Provide the (x, y) coordinate of the cell's center where the given text is located.  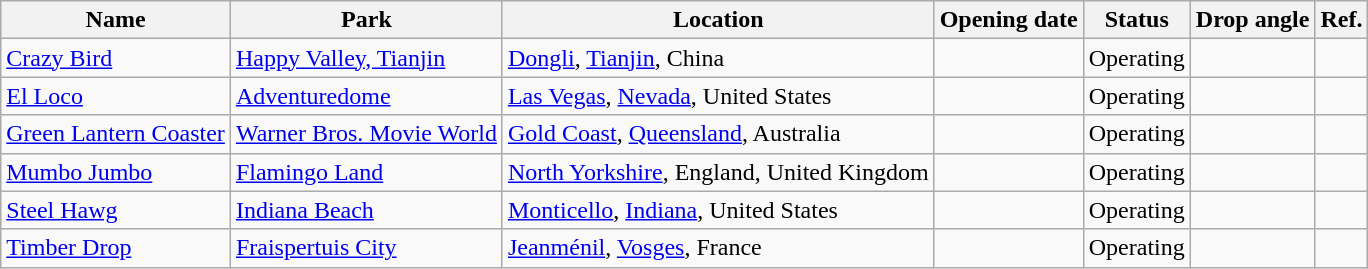
Fraispertuis City (366, 248)
Ref. (1342, 20)
Dongli, Tianjin, China (718, 58)
Status (1136, 20)
Happy Valley, Tianjin (366, 58)
Flamingo Land (366, 172)
Crazy Bird (116, 58)
El Loco (116, 96)
Warner Bros. Movie World (366, 134)
Timber Drop (116, 248)
Mumbo Jumbo (116, 172)
Adventuredome (366, 96)
Indiana Beach (366, 210)
Gold Coast, Queensland, Australia (718, 134)
Las Vegas, Nevada, United States (718, 96)
Steel Hawg (116, 210)
Park (366, 20)
Location (718, 20)
Drop angle (1252, 20)
Opening date (1008, 20)
Green Lantern Coaster (116, 134)
Monticello, Indiana, United States (718, 210)
Name (116, 20)
North Yorkshire, England, United Kingdom (718, 172)
Jeanménil, Vosges, France (718, 248)
